Return the (X, Y) coordinate for the center point of the cell that contains the specified text.  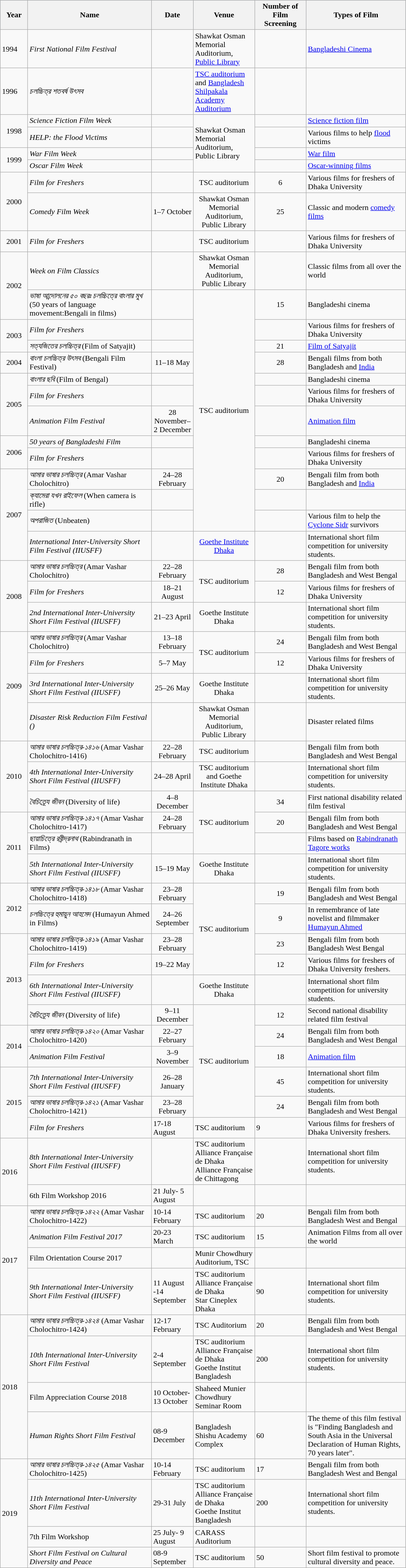
Shaheed Munier Chowdhury Seminar Room (224, 1397)
Films based on Rabindranath Tagore works (356, 843)
আমার ভাষার চলচ্চিত্র-১৪২৫ (Amar Vashar Cholochitro-1425) (90, 1469)
25 (280, 212)
চলচ্চিত্র শতবর্ষ উৎসব (90, 91)
Disaster related films (356, 722)
6 (280, 182)
Venue (224, 15)
2015 (14, 1103)
7th International Inter-University Short Film Festival (IIUSFF) (90, 1082)
3–9 November (172, 1056)
3rd International Inter-University Short Film Festival (IIUSFF) (90, 688)
Animation Films from all over the world (356, 1237)
28 November–2 December (172, 421)
2019 (14, 1513)
4th International Inter-University Short Film Festival (IIUSFF) (90, 776)
Film of Satyajit (356, 346)
10 October-13 October (172, 1397)
আমার ভাষার চলচ্চিত্র-১৪১৮ (Amar Vashar Cholochitro-1418) (90, 894)
26–28 January (172, 1082)
23 (280, 944)
Film Appreciation Course 2018 (90, 1397)
TSC auditoriumAlliance Française de DhakaAlliance Française de Chittagong (224, 1162)
Types of Film (356, 15)
Bengali films from both Bangladesh and India (356, 363)
War Film Week (90, 154)
17 (280, 1469)
8th International Inter-University Short Film Festival (IIUSFF) (90, 1162)
2005 (14, 405)
TSC Auditorium (224, 1325)
Film Orientation Course 2017 (90, 1258)
2010 (14, 776)
45 (280, 1082)
Science fiction film (356, 121)
21–23 April (172, 617)
Bengali film from both Bangladesh and India (356, 479)
The theme of this film festival is "Finding Bangladesh and South Asia in the Universal Declaration of Human Rights, 70 years later". (356, 1435)
Year (14, 15)
চলচ্চিত্রে হুমায়ুন আহমেদ (Humayun Ahmed in Films) (90, 919)
ক্যামেরা যখন রাইফেল (When camera is rifle) (90, 500)
1996 (14, 91)
4–8 December (172, 801)
2011 (14, 848)
Various films to help flood victims (356, 137)
10th International Inter-University Short Film Festival (90, 1359)
CARASS Auditorium (224, 1536)
TSC auditorium and Bangladesh Shilpakala Academy Auditorium (224, 91)
ছায়াচিত্রে রবীন্দ্রনাথ (Rabindranath in Films) (90, 843)
2016 (14, 1172)
Classic and modern comedy films (356, 212)
6th Film Workshop 2016 (90, 1195)
Date (172, 15)
1998 (14, 131)
21 July- 5 August (172, 1195)
1–7 October (172, 212)
19 (280, 894)
Science Fiction Film Week (90, 121)
Oscar-winning films (356, 166)
90 (280, 1291)
First National Film Festival (90, 49)
War film (356, 154)
আমার ভাষার চলচ্চিত্র-১৪২১ (Amar Vashar Cholochitro-1421) (90, 1107)
Short film festival to promote cultural diversity and peace. (356, 1557)
In remembrance of late novelist and filmmaker Humayun Ahmed (356, 919)
24–26 September (172, 919)
6th International Inter-University Short Film Festival (IIUSFF) (90, 990)
2000 (14, 201)
Disaster Risk Reduction Film Festival () (90, 722)
TSC auditorium and Goethe Institute Dhaka (224, 776)
13–18 February (172, 642)
2003 (14, 336)
20-23 March (172, 1237)
25 July- 9 August (172, 1536)
22–27 February (172, 1036)
অপরাজিত (Unbeaten) (90, 520)
HELP: the Flood Victims (90, 137)
29-31 July (172, 1503)
50 years of Bangladeshi Film (90, 442)
Human Rights Short Film Festival (90, 1435)
2001 (14, 241)
2013 (14, 979)
5th International Inter-University Short Film Festival (IIUSFF) (90, 868)
Bengali film from both Bangladesh West Bengal (356, 944)
Classic films from all over the world (356, 271)
11th International Inter-University Short Film Festival (90, 1503)
Bangladeshi Cinema (356, 49)
60 (280, 1435)
18 (280, 1056)
21 (280, 346)
2008 (14, 596)
আমার ভাষার চলচ্চিত্র-১৪২২ (Amar Vashar Cholochitro-1422) (90, 1216)
1999 (14, 160)
বাংলার ছবি (Film of Bengal) (90, 379)
9–11 December (172, 1015)
24–28 April (172, 776)
50 (280, 1557)
আমার ভাষার চলচ্চিত্র-১৪২০ (Amar Vashar Cholochitro-1420) (90, 1036)
2017 (14, 1260)
11 August -14 September (172, 1291)
11–18 May (172, 363)
Short Film Festival on Cultural Diversity and Peace (90, 1557)
Number of Film Screening (280, 15)
2009 (14, 686)
1994 (14, 49)
9th International Inter-University Short Film Festival (IIUSFF) (90, 1291)
Oscar Film Week (90, 166)
08-9 September (172, 1557)
Munir Chowdhury Auditorium, TSC (224, 1258)
সত্যজিতের চলচ্চিত্র (Film of Satyajit) (90, 346)
Bangladesh Shishu Academy Complex (224, 1435)
ভাষা আন্দোলনের ৫০ বছরঃ চলচ্চিত্রে বাংলার মুখ (50 years of language movement:Bengali in films) (90, 304)
Second national disability related film festival (356, 1015)
25–26 May (172, 688)
2-4 September (172, 1359)
Animation Film Festival 2017 (90, 1237)
5–7 May (172, 663)
First national disability related film festival (356, 801)
34 (280, 801)
2004 (14, 363)
18–21 August (172, 591)
আমার ভাষার চলচ্চিত্র-১৪১৬ (Amar Vashar Cholochitro-1416) (90, 752)
17-18 August (172, 1128)
TSC auditoriumAlliance Française de DhakaStar Cineplex Dhaka (224, 1291)
Comedy Film Week (90, 212)
08-9 December (172, 1435)
12-17 February (172, 1325)
2nd International Inter-University Short Film Festival (IIUSFF) (90, 617)
2012 (14, 908)
15–19 May (172, 868)
7th Film Workshop (90, 1536)
2002 (14, 285)
বাংলা চলচ্চিত্র উৎসব (Bengali Film Festival) (90, 363)
Various film to help the Cyclone Sidr survivors (356, 520)
2014 (14, 1046)
2007 (14, 515)
আমার ভাষার চলচ্চিত্র-১৪১৯ (Amar Vashar Cholochitro-1419) (90, 944)
Week on Film Classics (90, 271)
Name (90, 15)
আমার ভাষার চলচ্চিত্র-১৪১৭ (Amar Vashar Cholochitro-1417) (90, 823)
19–22 May (172, 965)
2018 (14, 1387)
2006 (14, 452)
আমার ভাষার চলচ্চিত্র-১৪২৪ (Amar Vashar Cholochitro-1424) (90, 1325)
International Inter-University Short Film Festival (IIUSFF) (90, 546)
